For the text-containing cell, return its midpoint in [X, Y] coordinate format. 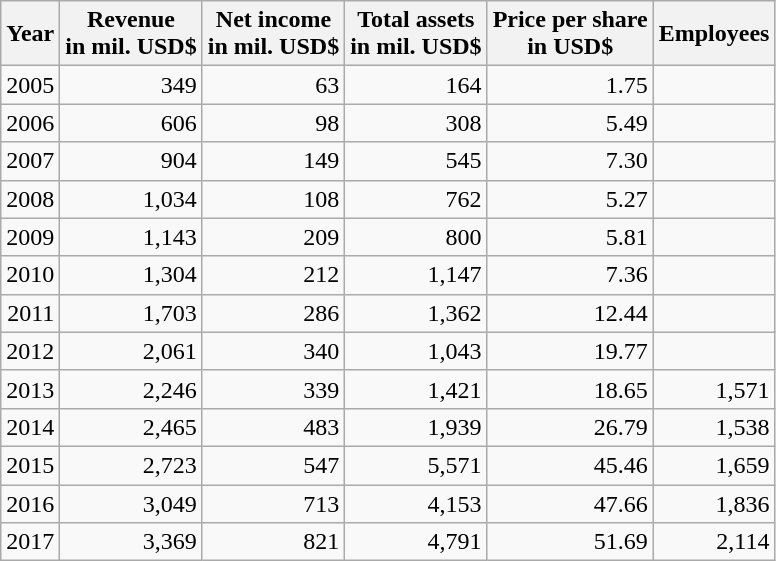
19.77 [570, 351]
2015 [30, 465]
2013 [30, 389]
1,571 [714, 389]
Total assetsin mil. USD$ [416, 34]
2,246 [131, 389]
18.65 [570, 389]
4,791 [416, 542]
2008 [30, 199]
1,034 [131, 199]
2014 [30, 427]
1,143 [131, 237]
26.79 [570, 427]
1,043 [416, 351]
339 [273, 389]
47.66 [570, 503]
5.81 [570, 237]
2,465 [131, 427]
45.46 [570, 465]
606 [131, 123]
2017 [30, 542]
2007 [30, 161]
2,723 [131, 465]
Year [30, 34]
2010 [30, 275]
1,304 [131, 275]
2016 [30, 503]
108 [273, 199]
762 [416, 199]
1,421 [416, 389]
Revenuein mil. USD$ [131, 34]
1,703 [131, 313]
2011 [30, 313]
63 [273, 85]
209 [273, 237]
1,659 [714, 465]
821 [273, 542]
212 [273, 275]
98 [273, 123]
1,939 [416, 427]
164 [416, 85]
349 [131, 85]
1,538 [714, 427]
904 [131, 161]
286 [273, 313]
547 [273, 465]
1,147 [416, 275]
2012 [30, 351]
3,049 [131, 503]
Net incomein mil. USD$ [273, 34]
4,153 [416, 503]
545 [416, 161]
3,369 [131, 542]
2005 [30, 85]
149 [273, 161]
2009 [30, 237]
308 [416, 123]
5,571 [416, 465]
2,061 [131, 351]
1,836 [714, 503]
483 [273, 427]
7.30 [570, 161]
51.69 [570, 542]
2006 [30, 123]
800 [416, 237]
Price per sharein USD$ [570, 34]
1,362 [416, 313]
5.49 [570, 123]
Employees [714, 34]
340 [273, 351]
1.75 [570, 85]
7.36 [570, 275]
2,114 [714, 542]
5.27 [570, 199]
713 [273, 503]
12.44 [570, 313]
